Provide the (x, y) coordinate of the cell's center where the given text is located.  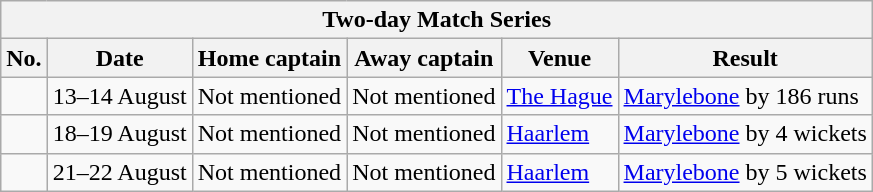
Result (745, 58)
Two-day Match Series (437, 20)
18–19 August (120, 134)
21–22 August (120, 172)
Marylebone by 5 wickets (745, 172)
Home captain (269, 58)
13–14 August (120, 96)
Away captain (424, 58)
Date (120, 58)
The Hague (560, 96)
Marylebone by 4 wickets (745, 134)
No. (24, 58)
Venue (560, 58)
Marylebone by 186 runs (745, 96)
